Determine the [x, y] coordinate at the center of the cell enclosing the given text.  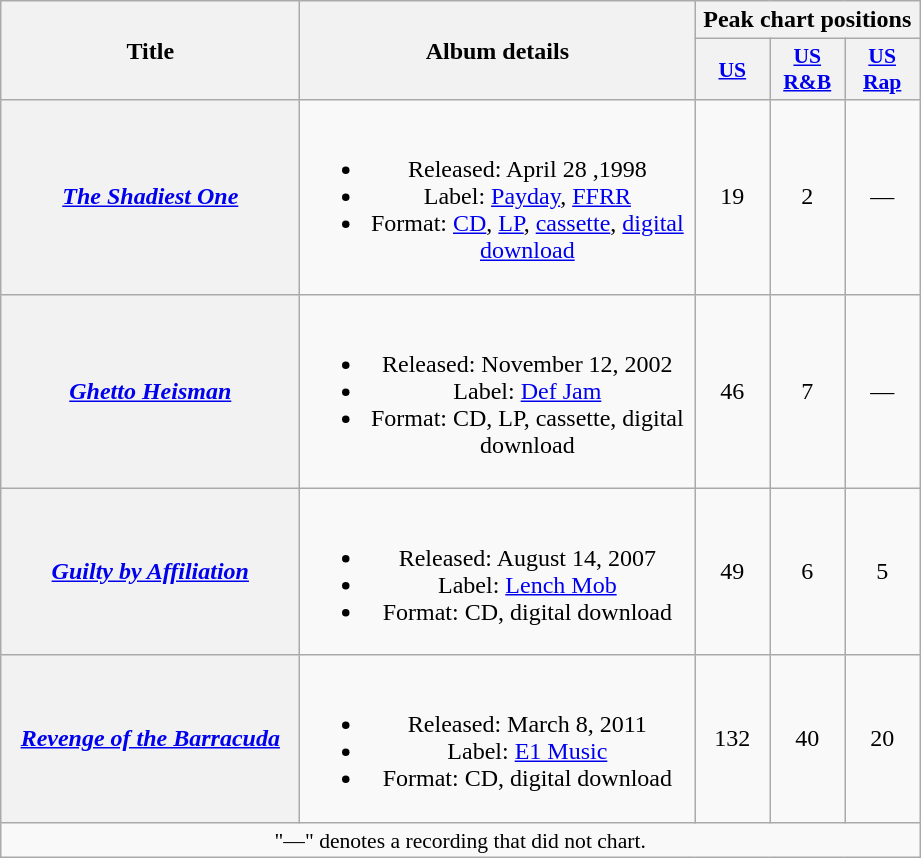
The Shadiest One [150, 197]
US [732, 70]
Album details [498, 50]
19 [732, 197]
40 [808, 738]
"—" denotes a recording that did not chart. [460, 840]
Released: March 8, 2011Label: E1 MusicFormat: CD, digital download [498, 738]
Guilty by Affiliation [150, 572]
Title [150, 50]
USRap [882, 70]
Released: August 14, 2007Label: Lench MobFormat: CD, digital download [498, 572]
Released: November 12, 2002Label: Def JamFormat: CD, LP, cassette, digital download [498, 391]
7 [808, 391]
6 [808, 572]
5 [882, 572]
132 [732, 738]
Ghetto Heisman [150, 391]
49 [732, 572]
20 [882, 738]
Released: April 28 ,1998Label: Payday, FFRRFormat: CD, LP, cassette, digital download [498, 197]
46 [732, 391]
2 [808, 197]
Peak chart positions [808, 20]
USR&B [808, 70]
Revenge of the Barracuda [150, 738]
